Identify which cell holds the provided text, then report its (X, Y) central coordinate. 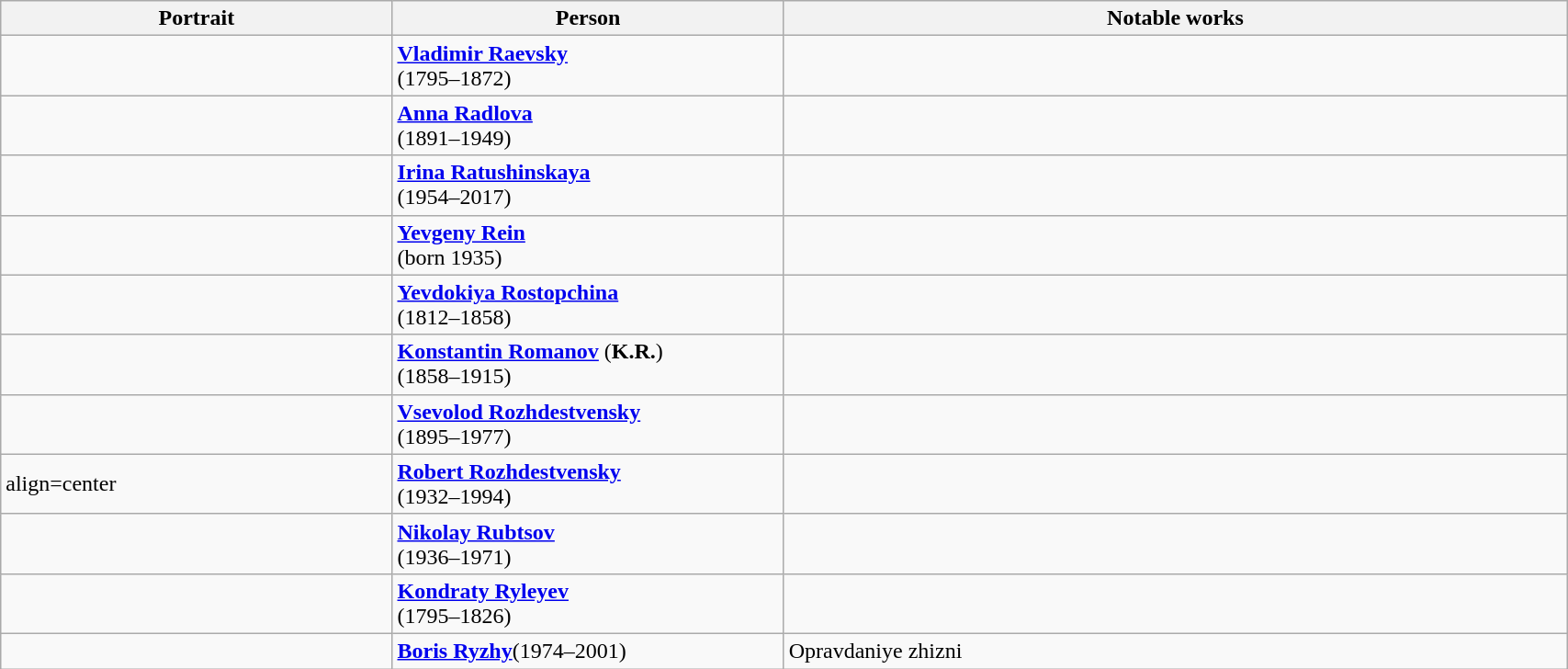
Anna Radlova (1891–1949) (588, 125)
Portrait (197, 18)
align=center (197, 483)
Boris Ryzhy(1974–2001) (588, 651)
Nikolay Rubtsov (1936–1971) (588, 544)
Opravdaniye zhizni (1175, 651)
Robert Rozhdestvensky (1932–1994) (588, 483)
Vladimir Raevsky (1795–1872) (588, 66)
Irina Ratushinskaya (1954–2017) (588, 186)
Konstantin Romanov (K.R.) (1858–1915) (588, 364)
Kondraty Ryleyev (1795–1826) (588, 603)
Yevdokiya Rostopchina (1812–1858) (588, 305)
Yevgeny Rein (born 1935) (588, 244)
Notable works (1175, 18)
Vsevolod Rozhdestvensky (1895–1977) (588, 425)
Person (588, 18)
